Determine the (x, y) coordinate at the center of the cell enclosing the given text.  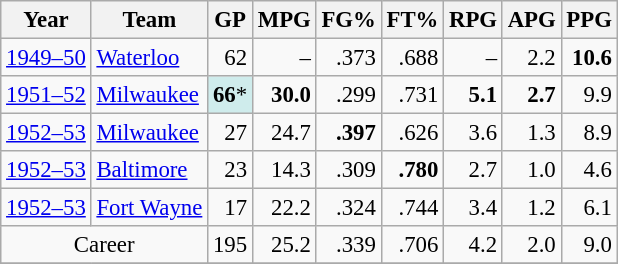
.780 (412, 170)
RPG (474, 20)
.626 (412, 133)
25.2 (284, 245)
14.3 (284, 170)
195 (230, 245)
.324 (348, 208)
FT% (412, 20)
5.1 (474, 95)
.309 (348, 170)
23 (230, 170)
Waterloo (150, 58)
22.2 (284, 208)
2.2 (532, 58)
PPG (589, 20)
FG% (348, 20)
Team (150, 20)
.397 (348, 133)
9.9 (589, 95)
.688 (412, 58)
66* (230, 95)
.731 (412, 95)
4.6 (589, 170)
Fort Wayne (150, 208)
Year (46, 20)
9.0 (589, 245)
.706 (412, 245)
27 (230, 133)
30.0 (284, 95)
3.6 (474, 133)
.339 (348, 245)
.299 (348, 95)
1951–52 (46, 95)
4.2 (474, 245)
APG (532, 20)
62 (230, 58)
1.2 (532, 208)
.373 (348, 58)
8.9 (589, 133)
10.6 (589, 58)
Career (104, 245)
2.0 (532, 245)
17 (230, 208)
1949–50 (46, 58)
1.0 (532, 170)
24.7 (284, 133)
Baltimore (150, 170)
MPG (284, 20)
6.1 (589, 208)
3.4 (474, 208)
GP (230, 20)
.744 (412, 208)
1.3 (532, 133)
